Scan for the cell matching the given text and deliver its (x, y) coordinate at center. 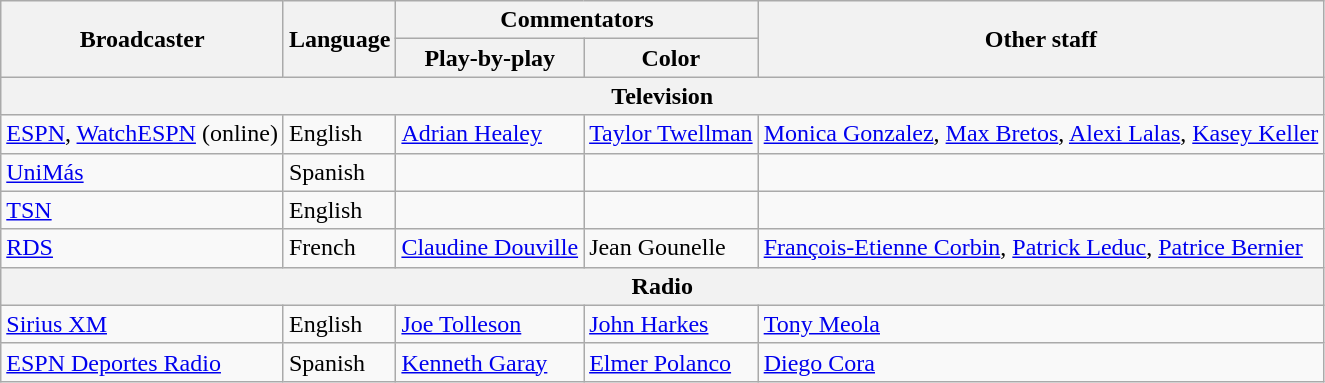
John Harkes (672, 324)
UniMás (142, 172)
TSN (142, 210)
ESPN Deportes Radio (142, 362)
Diego Cora (1041, 362)
Kenneth Garay (490, 362)
Elmer Polanco (672, 362)
François-Etienne Corbin, Patrick Leduc, Patrice Bernier (1041, 248)
French (339, 248)
Broadcaster (142, 39)
Monica Gonzalez, Max Bretos, Alexi Lalas, Kasey Keller (1041, 134)
Television (662, 96)
RDS (142, 248)
ESPN, WatchESPN (online) (142, 134)
Joe Tolleson (490, 324)
Commentators (577, 20)
Taylor Twellman (672, 134)
Sirius XM (142, 324)
Tony Meola (1041, 324)
Jean Gounelle (672, 248)
Radio (662, 286)
Adrian Healey (490, 134)
Play-by-play (490, 58)
Claudine Douville (490, 248)
Language (339, 39)
Color (672, 58)
Other staff (1041, 39)
